Return the [x, y] coordinate for the center point of the cell that contains the specified text.  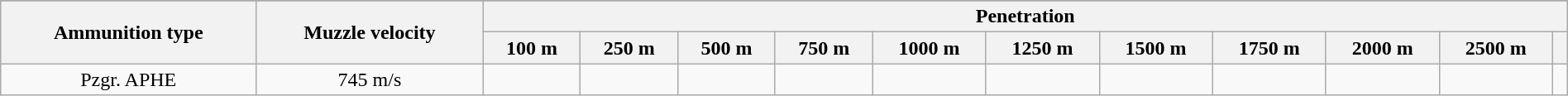
Muzzle velocity [370, 32]
1750 m [1269, 48]
Penetration [1025, 17]
Ammunition type [129, 32]
1250 m [1042, 48]
500 m [727, 48]
1500 m [1156, 48]
250 m [629, 48]
100 m [532, 48]
1000 m [930, 48]
745 m/s [370, 79]
2000 m [1383, 48]
Pzgr. APHE [129, 79]
750 m [824, 48]
2500 m [1495, 48]
